Scan for the cell matching the given text and deliver its (x, y) coordinate at center. 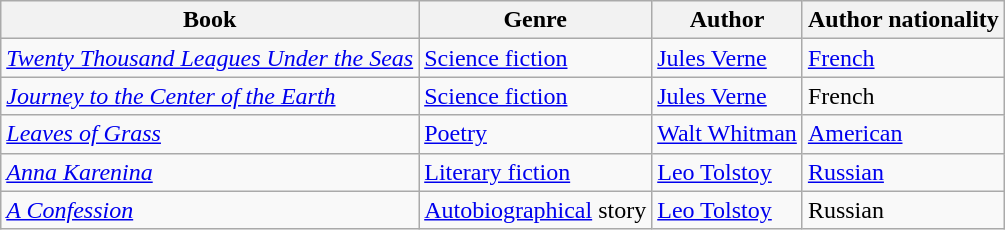
Anna Karenina (210, 172)
Twenty Thousand Leagues Under the Seas (210, 58)
Genre (536, 20)
American (903, 134)
Leaves of Grass (210, 134)
Book (210, 20)
Author nationality (903, 20)
Walt Whitman (728, 134)
Journey to the Center of the Earth (210, 96)
Author (728, 20)
Literary fiction (536, 172)
A Confession (210, 210)
Autobiographical story (536, 210)
Poetry (536, 134)
